Locate the cell with the specified text and output its (x, y) center coordinate. 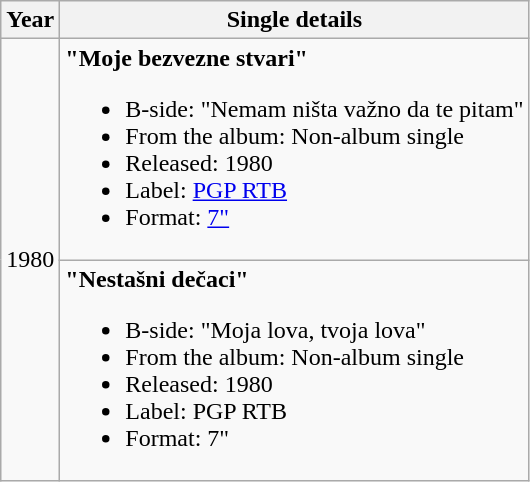
Single details (294, 20)
1980 (30, 260)
Year (30, 20)
"Moje bezvezne stvari"B-side: "Nemam ništa važno da te pitam"From the album: Non-album singleReleased: 1980Label: PGP RTBFormat: 7" (294, 150)
"Nestašni dečaci"B-side: "Moja lova, tvoja lova"From the album: Non-album singleReleased: 1980Label: PGP RTBFormat: 7" (294, 370)
